Search for the cell housing the specified text and yield its (x, y) center coordinate. 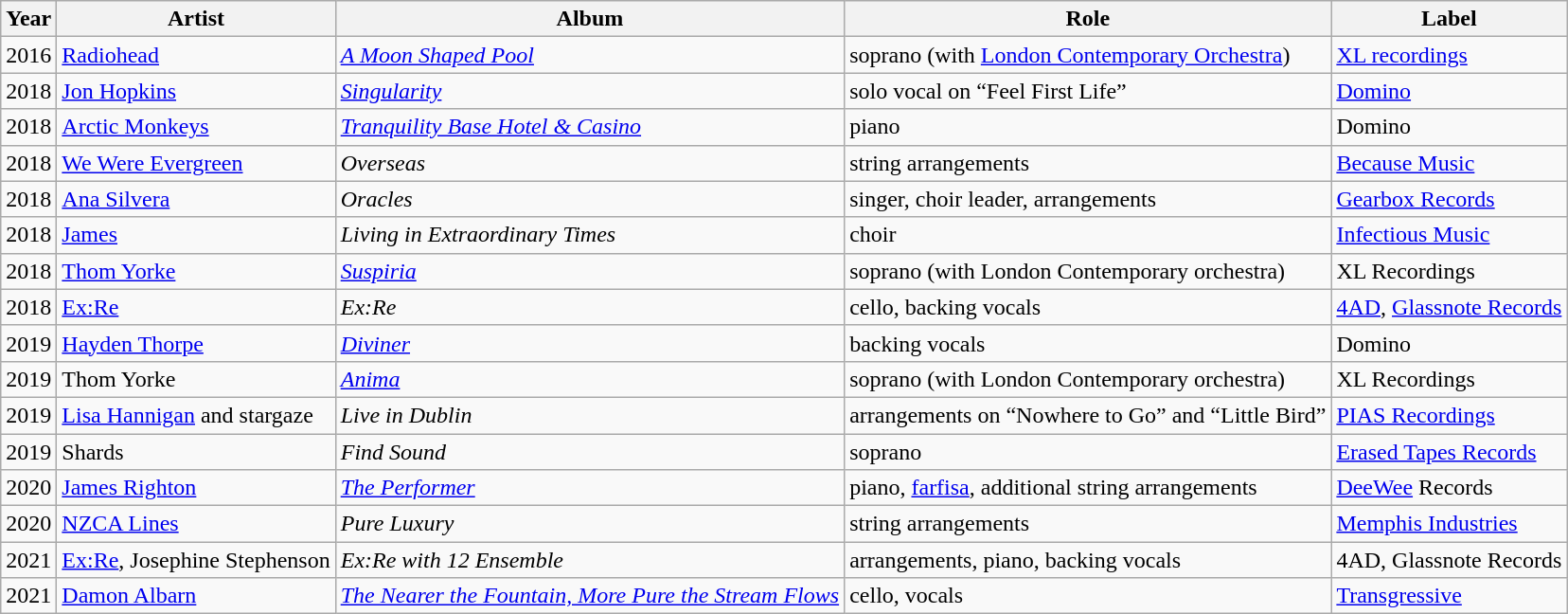
Singularity (589, 91)
Jon Hopkins (196, 91)
piano (1088, 127)
Overseas (589, 163)
singer, choir leader, arrangements (1088, 199)
Lisa Hannigan and stargaze (196, 415)
Radiohead (196, 55)
backing vocals (1088, 343)
Year (28, 19)
XL recordings (1449, 55)
DeeWee Records (1449, 488)
Oracles (589, 199)
We Were Evergreen (196, 163)
Tranquility Base Hotel & Casino (589, 127)
soprano (with London Contemporary Orchestra) (1088, 55)
Living in Extraordinary Times (589, 235)
Label (1449, 19)
arrangements on “Nowhere to Go” and “Little Bird” (1088, 415)
Find Sound (589, 452)
Memphis Industries (1449, 524)
Anima (589, 379)
Pure Luxury (589, 524)
James Righton (196, 488)
James (196, 235)
choir (1088, 235)
Ex:Re with 12 Ensemble (589, 560)
Ex:Re, Josephine Stephenson (196, 560)
2016 (28, 55)
Because Music (1449, 163)
The Performer (589, 488)
Gearbox Records (1449, 199)
A Moon Shaped Pool (589, 55)
Role (1088, 19)
solo vocal on “Feel First Life” (1088, 91)
piano, farfisa, additional string arrangements (1088, 488)
soprano (1088, 452)
Live in Dublin (589, 415)
Arctic Monkeys (196, 127)
Damon Albarn (196, 596)
Hayden Thorpe (196, 343)
Suspiria (589, 271)
Transgressive (1449, 596)
Erased Tapes Records (1449, 452)
Ana Silvera (196, 199)
cello, backing vocals (1088, 307)
Diviner (589, 343)
Infectious Music (1449, 235)
cello, vocals (1088, 596)
Artist (196, 19)
PIAS Recordings (1449, 415)
NZCA Lines (196, 524)
arrangements, piano, backing vocals (1088, 560)
Album (589, 19)
The Nearer the Fountain, More Pure the Stream Flows (589, 596)
Shards (196, 452)
